Scan for the cell matching the given text and deliver its (x, y) coordinate at center. 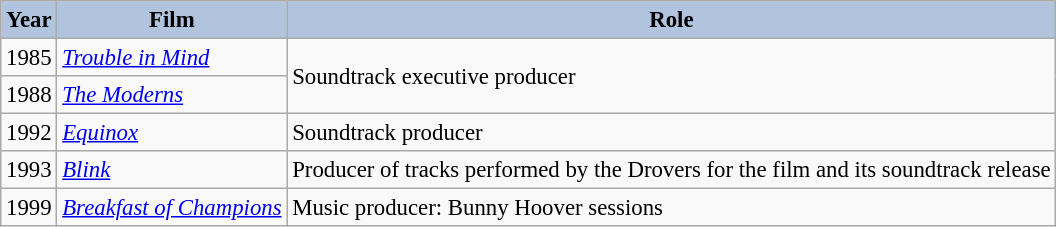
Equinox (172, 133)
Blink (172, 170)
Trouble in Mind (172, 58)
Year (29, 20)
1988 (29, 95)
The Moderns (172, 95)
Breakfast of Champions (172, 208)
1985 (29, 58)
Soundtrack executive producer (672, 76)
Music producer: Bunny Hoover sessions (672, 208)
1993 (29, 170)
Role (672, 20)
Film (172, 20)
1999 (29, 208)
1992 (29, 133)
Soundtrack producer (672, 133)
Producer of tracks performed by the Drovers for the film and its soundtrack release (672, 170)
